Locate the cell with the specified text and output its [x, y] center coordinate. 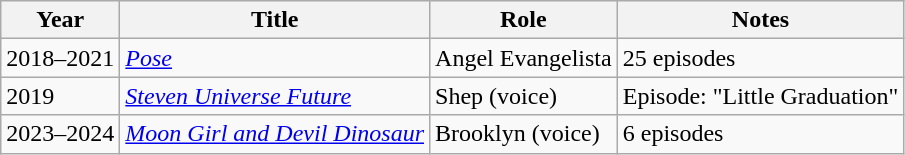
Pose [275, 58]
Year [60, 20]
2023–2024 [60, 134]
Episode: "Little Graduation" [760, 96]
Shep (voice) [524, 96]
Angel Evangelista [524, 58]
2019 [60, 96]
Notes [760, 20]
2018–2021 [60, 58]
Role [524, 20]
Title [275, 20]
Moon Girl and Devil Dinosaur [275, 134]
6 episodes [760, 134]
Steven Universe Future [275, 96]
25 episodes [760, 58]
Brooklyn (voice) [524, 134]
